Return (x, y) of the center of cell containing provided text 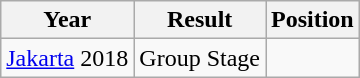
Group Stage (200, 58)
Jakarta 2018 (68, 58)
Result (200, 20)
Position (313, 20)
Year (68, 20)
